Capture the cell that displays the provided text and extract its (X, Y) central coordinate. 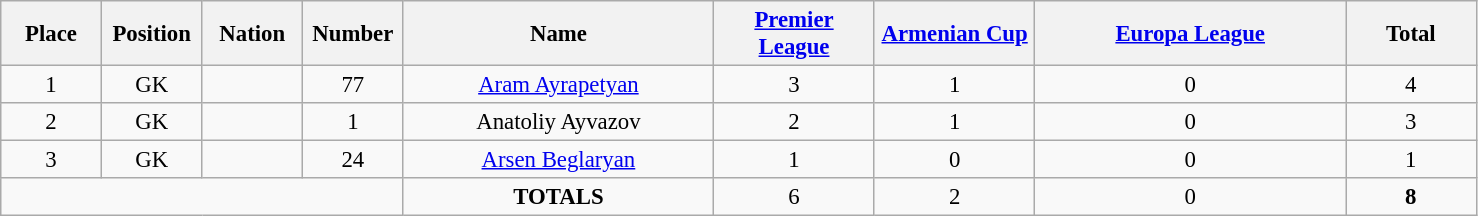
24 (354, 160)
4 (1412, 85)
Armenian Cup (954, 34)
Number (354, 34)
Europa League (1190, 34)
Arsen Beglaryan (558, 160)
Place (52, 34)
Aram Ayrapetyan (558, 85)
Anatoliy Ayvazov (558, 122)
Position (152, 34)
77 (354, 85)
TOTALS (558, 197)
Premier League (794, 34)
Name (558, 34)
6 (794, 197)
Nation (252, 34)
Total (1412, 34)
8 (1412, 197)
